Pinpoint the cell where the given text exists, returning its (x, y) midpoint coordinate. 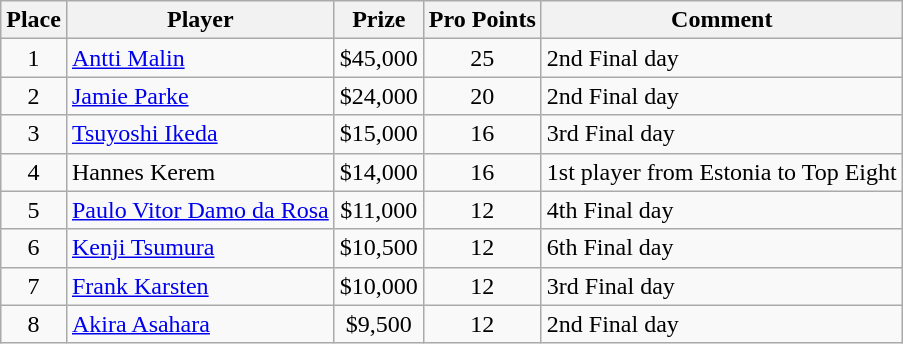
$10,000 (378, 286)
Player (200, 20)
$9,500 (378, 324)
Frank Karsten (200, 286)
Antti Malin (200, 58)
Tsuyoshi Ikeda (200, 134)
Jamie Parke (200, 96)
Hannes Kerem (200, 172)
Place (34, 20)
$24,000 (378, 96)
8 (34, 324)
3 (34, 134)
$14,000 (378, 172)
7 (34, 286)
4 (34, 172)
Comment (722, 20)
25 (482, 58)
2 (34, 96)
$45,000 (378, 58)
Pro Points (482, 20)
$15,000 (378, 134)
$10,500 (378, 248)
6 (34, 248)
Kenji Tsumura (200, 248)
$11,000 (378, 210)
Akira Asahara (200, 324)
1st player from Estonia to Top Eight (722, 172)
1 (34, 58)
20 (482, 96)
4th Final day (722, 210)
5 (34, 210)
Paulo Vitor Damo da Rosa (200, 210)
6th Final day (722, 248)
Prize (378, 20)
